Identify which cell holds the provided text, then report its (X, Y) central coordinate. 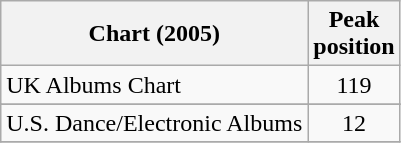
Chart (2005) (154, 34)
12 (354, 123)
U.S. Dance/Electronic Albums (154, 123)
119 (354, 85)
UK Albums Chart (154, 85)
Peakposition (354, 34)
